Locate the cell with the specified text and output its [x, y] center coordinate. 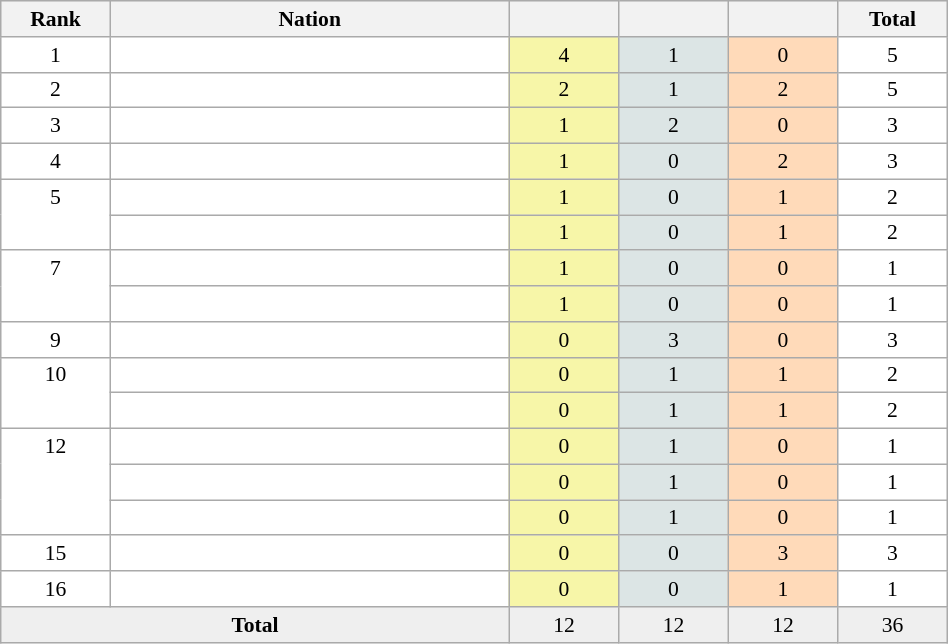
9 [56, 340]
16 [56, 589]
15 [56, 554]
Nation [310, 19]
7 [56, 286]
Rank [56, 19]
36 [893, 625]
10 [56, 392]
